Identify which cell holds the provided text, then report its [x, y] central coordinate. 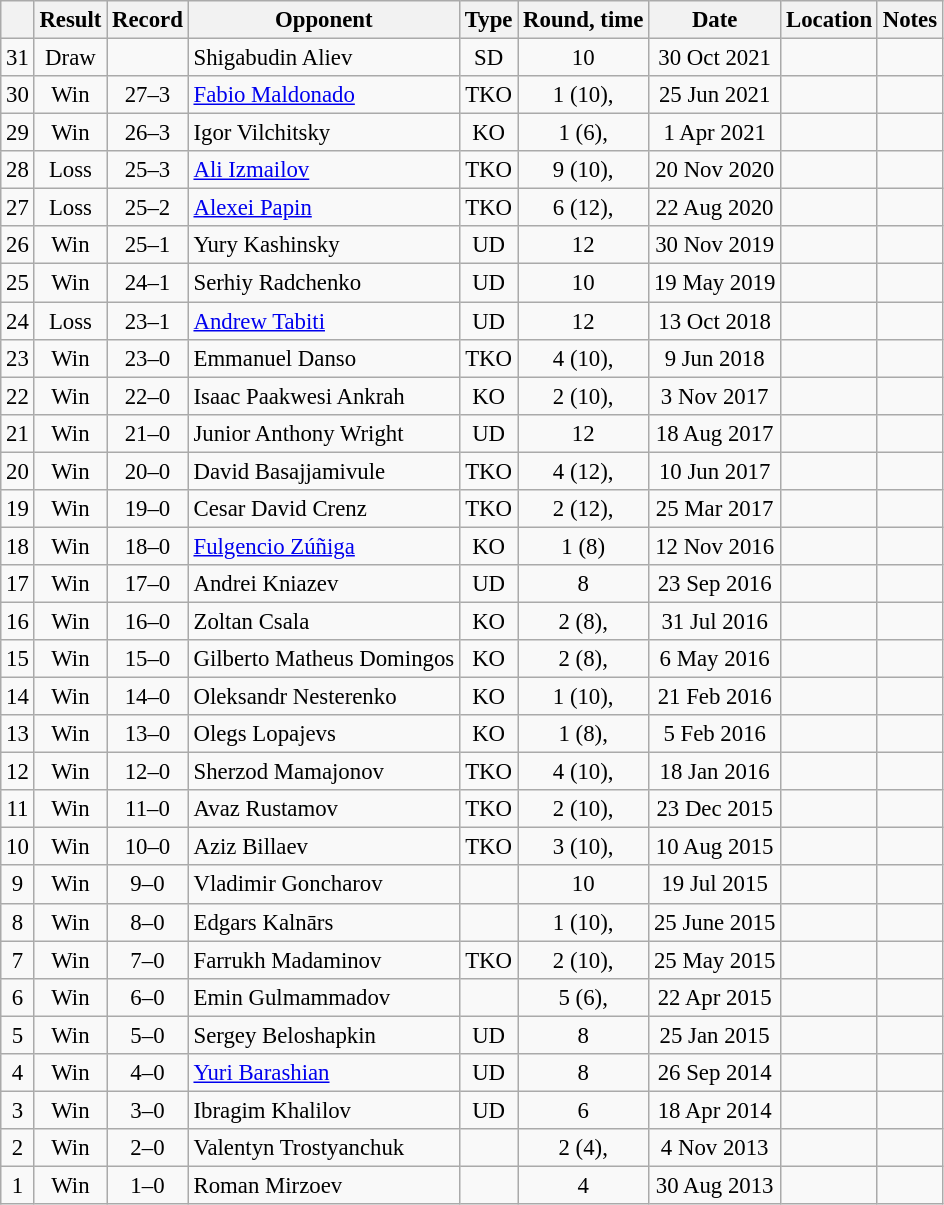
2 (12), [584, 509]
6 May 2016 [715, 659]
21 [18, 433]
Avaz Rustamov [324, 809]
21 Feb 2016 [715, 697]
Type [488, 20]
1–0 [148, 1185]
Fulgencio Zúñiga [324, 546]
3 (10), [584, 847]
31 Jul 2016 [715, 621]
4–0 [148, 1073]
31 [18, 58]
Sergey Beloshapkin [324, 1035]
5 Feb 2016 [715, 734]
6 (12), [584, 208]
Andrew Tabiti [324, 321]
25–1 [148, 245]
7–0 [148, 960]
5 [18, 1035]
Sherzod Mamajonov [324, 772]
11 [18, 809]
Roman Mirzoev [324, 1185]
19 Jul 2015 [715, 885]
Andrei Kniazev [324, 584]
21–0 [148, 433]
20 [18, 471]
23–0 [148, 358]
26 Sep 2014 [715, 1073]
24–1 [148, 283]
4 Nov 2013 [715, 1148]
25 May 2015 [715, 960]
Round, time [584, 20]
1 (8), [584, 734]
5–0 [148, 1035]
30 Nov 2019 [715, 245]
10–0 [148, 847]
Ibragim Khalilov [324, 1110]
2–0 [148, 1148]
25–2 [148, 208]
9 Jun 2018 [715, 358]
22 [18, 396]
Valentyn Trostyanchuk [324, 1148]
12 Nov 2016 [715, 546]
Serhiy Radchenko [324, 283]
15 [18, 659]
23 Sep 2016 [715, 584]
Aziz Billaev [324, 847]
Yuri Barashian [324, 1073]
2 (4), [584, 1148]
3–0 [148, 1110]
Alexei Papin [324, 208]
18 Apr 2014 [715, 1110]
Ali Izmailov [324, 170]
Oleksandr Nesterenko [324, 697]
22–0 [148, 396]
25–3 [148, 170]
26 [18, 245]
25 Jan 2015 [715, 1035]
13 Oct 2018 [715, 321]
2 [18, 1148]
30 Oct 2021 [715, 58]
10 Jun 2017 [715, 471]
25 [18, 283]
Record [148, 20]
16–0 [148, 621]
18 Aug 2017 [715, 433]
5 (6), [584, 997]
26–3 [148, 133]
10 Aug 2015 [715, 847]
19–0 [148, 509]
11–0 [148, 809]
17 [18, 584]
12–0 [148, 772]
Notes [910, 20]
29 [18, 133]
20–0 [148, 471]
25 Mar 2017 [715, 509]
9–0 [148, 885]
Location [830, 20]
30 Aug 2013 [715, 1185]
13–0 [148, 734]
23 Dec 2015 [715, 809]
Emmanuel Danso [324, 358]
Igor Vilchitsky [324, 133]
14 [18, 697]
27 [18, 208]
Shigabudin Aliev [324, 58]
23 [18, 358]
17–0 [148, 584]
25 Jun 2021 [715, 95]
Edgars Kalnārs [324, 922]
Yury Kashinsky [324, 245]
28 [18, 170]
1 Apr 2021 [715, 133]
Olegs Lopajevs [324, 734]
3 Nov 2017 [715, 396]
6–0 [148, 997]
3 [18, 1110]
19 [18, 509]
22 Apr 2015 [715, 997]
7 [18, 960]
8–0 [148, 922]
22 Aug 2020 [715, 208]
20 Nov 2020 [715, 170]
Junior Anthony Wright [324, 433]
Emin Gulmammadov [324, 997]
18 Jan 2016 [715, 772]
18 [18, 546]
Zoltan Csala [324, 621]
Opponent [324, 20]
Farrukh Madaminov [324, 960]
Gilberto Matheus Domingos [324, 659]
13 [18, 734]
9 (10), [584, 170]
SD [488, 58]
14–0 [148, 697]
30 [18, 95]
Fabio Maldonado [324, 95]
Cesar David Crenz [324, 509]
15–0 [148, 659]
1 (6), [584, 133]
David Basajjamivule [324, 471]
24 [18, 321]
Result [70, 20]
9 [18, 885]
25 June 2015 [715, 922]
23–1 [148, 321]
27–3 [148, 95]
4 (12), [584, 471]
Vladimir Goncharov [324, 885]
1 [18, 1185]
16 [18, 621]
Draw [70, 58]
1 (8) [584, 546]
19 May 2019 [715, 283]
Isaac Paakwesi Ankrah [324, 396]
18–0 [148, 546]
Date [715, 20]
